For the text-containing cell, return its midpoint in (X, Y) coordinate format. 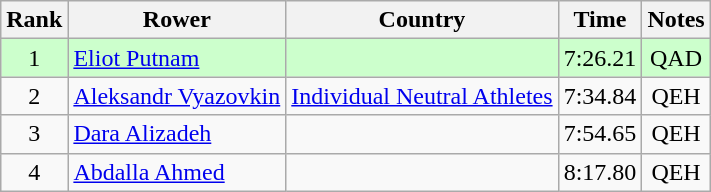
1 (34, 58)
Abdalla Ahmed (177, 172)
7:54.65 (600, 134)
7:26.21 (600, 58)
Rank (34, 20)
Eliot Putnam (177, 58)
Aleksandr Vyazovkin (177, 96)
Individual Neutral Athletes (422, 96)
7:34.84 (600, 96)
QAD (676, 58)
Rower (177, 20)
Time (600, 20)
2 (34, 96)
Notes (676, 20)
Dara Alizadeh (177, 134)
3 (34, 134)
8:17.80 (600, 172)
4 (34, 172)
Country (422, 20)
